Pinpoint the cell where the given text exists, returning its [X, Y] midpoint coordinate. 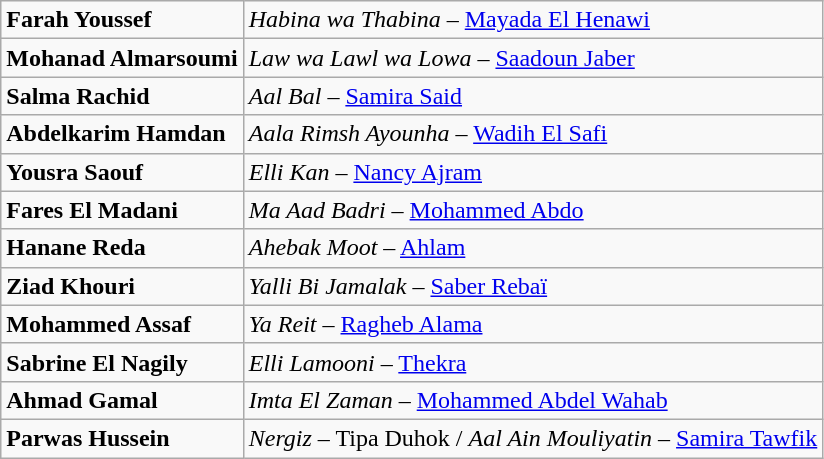
Ahmad Gamal [122, 400]
Aal Bal – Samira Said [533, 96]
Ya Reit – Ragheb Alama [533, 324]
Farah Youssef [122, 20]
Aala Rimsh Ayounha – Wadih El Safi [533, 134]
Nergiz – Tipa Duhok / Aal Ain Mouliyatin – Samira Tawfik [533, 438]
Habina wa Thabina – Mayada El Henawi [533, 20]
Mohanad Almarsoumi [122, 58]
Imta El Zaman – Mohammed Abdel Wahab [533, 400]
Fares El Madani [122, 210]
Ziad Khouri [122, 286]
Salma Rachid [122, 96]
Elli Kan – Nancy Ajram [533, 172]
Abdelkarim Hamdan [122, 134]
Yalli Bi Jamalak – Saber Rebaï [533, 286]
Ma Aad Badri – Mohammed Abdo [533, 210]
Yousra Saouf [122, 172]
Hanane Reda [122, 248]
Sabrine El Nagily [122, 362]
Parwas Hussein [122, 438]
Ahebak Moot – Ahlam [533, 248]
Mohammed Assaf [122, 324]
Law wa Lawl wa Lowa – Saadoun Jaber [533, 58]
Elli Lamooni – Thekra [533, 362]
